Locate the cell with the specified text and output its [X, Y] center coordinate. 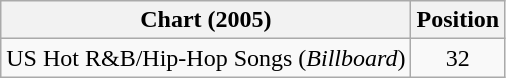
Chart (2005) [206, 20]
32 [458, 58]
Position [458, 20]
US Hot R&B/Hip-Hop Songs (Billboard) [206, 58]
